Extract the [x, y] coordinate from the center of the cell holding the provided text.  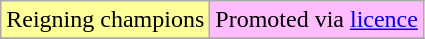
Promoted via licence [317, 20]
Reigning champions [106, 20]
